From the cell containing the given text, extract its center point as (X, Y) coordinate. 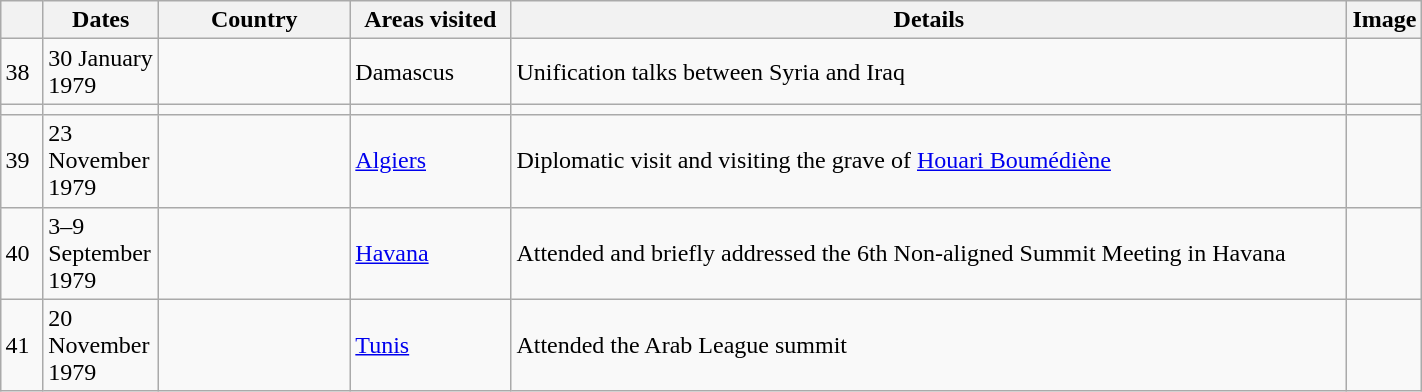
38 (22, 72)
39 (22, 161)
Attended the Arab League summit (929, 345)
20 November 1979 (101, 345)
Havana (430, 253)
Dates (101, 20)
Areas visited (430, 20)
23 November 1979 (101, 161)
3–9 September 1979 (101, 253)
Image (1384, 20)
30 January 1979 (101, 72)
40 (22, 253)
Diplomatic visit and visiting the grave of Houari Boumédiène (929, 161)
Attended and briefly addressed the 6th Non-aligned Summit Meeting in Havana (929, 253)
Algiers (430, 161)
41 (22, 345)
Details (929, 20)
Unification talks between Syria and Iraq (929, 72)
Country (254, 20)
Damascus (430, 72)
Tunis (430, 345)
